For the text-containing cell, return its midpoint in (x, y) coordinate format. 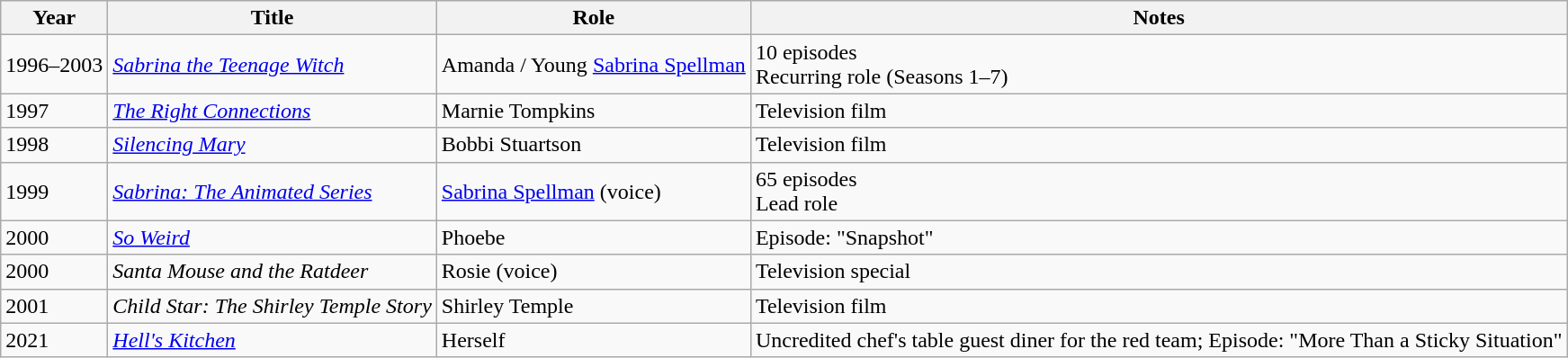
Bobbi Stuartson (594, 145)
Phoebe (594, 237)
The Right Connections (273, 111)
1997 (54, 111)
Sabrina the Teenage Witch (273, 65)
Television special (1159, 272)
Role (594, 18)
Marnie Tompkins (594, 111)
Shirley Temple (594, 306)
2021 (54, 340)
1999 (54, 191)
Silencing Mary (273, 145)
Notes (1159, 18)
65 episodesLead role (1159, 191)
Uncredited chef's table guest diner for the red team; Episode: "More Than a Sticky Situation" (1159, 340)
Amanda / Young Sabrina Spellman (594, 65)
Episode: "Snapshot" (1159, 237)
1996–2003 (54, 65)
Child Star: The Shirley Temple Story (273, 306)
Herself (594, 340)
Sabrina Spellman (voice) (594, 191)
Hell's Kitchen (273, 340)
2001 (54, 306)
10 episodes Recurring role (Seasons 1–7) (1159, 65)
Rosie (voice) (594, 272)
Title (273, 18)
Year (54, 18)
Santa Mouse and the Ratdeer (273, 272)
1998 (54, 145)
Sabrina: The Animated Series (273, 191)
So Weird (273, 237)
